Identify which cell holds the provided text, then report its [X, Y] central coordinate. 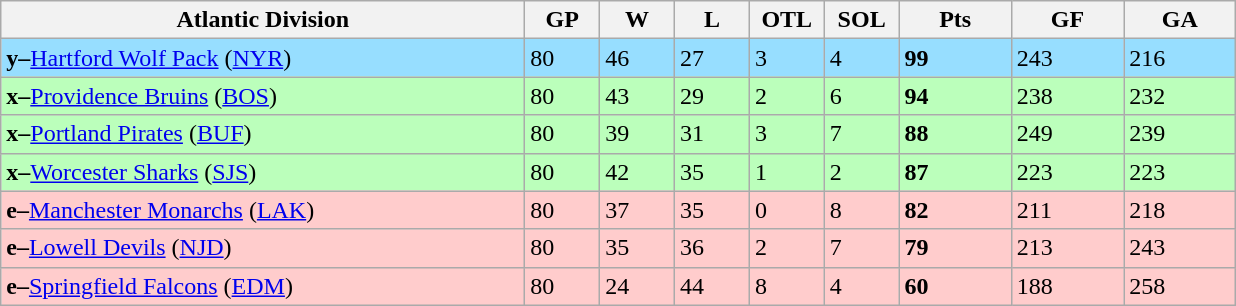
213 [1067, 248]
e–Springfield Falcons (EDM) [263, 286]
211 [1067, 210]
27 [712, 58]
188 [1067, 286]
43 [638, 96]
GF [1067, 20]
42 [638, 172]
24 [638, 286]
60 [955, 286]
e–Manchester Monarchs (LAK) [263, 210]
GA [1180, 20]
37 [638, 210]
216 [1180, 58]
e–Lowell Devils (NJD) [263, 248]
82 [955, 210]
232 [1180, 96]
79 [955, 248]
36 [712, 248]
x–Providence Bruins (BOS) [263, 96]
0 [786, 210]
249 [1067, 134]
29 [712, 96]
x–Worcester Sharks (SJS) [263, 172]
238 [1067, 96]
239 [1180, 134]
y–Hartford Wolf Pack (NYR) [263, 58]
99 [955, 58]
94 [955, 96]
87 [955, 172]
44 [712, 286]
L [712, 20]
W [638, 20]
GP [562, 20]
258 [1180, 286]
6 [862, 96]
1 [786, 172]
46 [638, 58]
218 [1180, 210]
Atlantic Division [263, 20]
31 [712, 134]
39 [638, 134]
Pts [955, 20]
SOL [862, 20]
OTL [786, 20]
x–Portland Pirates (BUF) [263, 134]
88 [955, 134]
